Output the [x, y] coordinate of the center of the cell containing the given text.  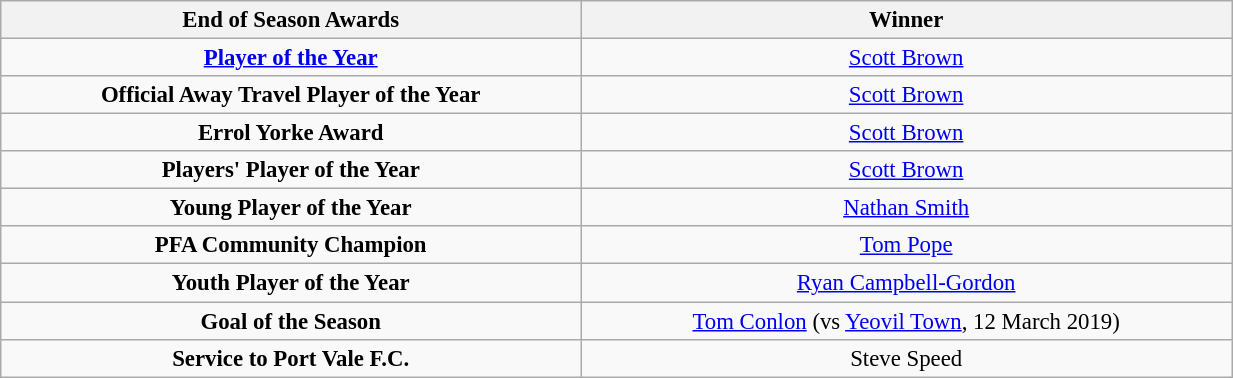
Service to Port Vale F.C. [291, 358]
Player of the Year [291, 58]
Ryan Campbell-Gordon [906, 283]
Goal of the Season [291, 321]
Winner [906, 20]
Steve Speed [906, 358]
Nathan Smith [906, 208]
Errol Yorke Award [291, 133]
Youth Player of the Year [291, 283]
Young Player of the Year [291, 208]
Players' Player of the Year [291, 170]
Tom Conlon (vs Yeovil Town, 12 March 2019) [906, 321]
PFA Community Champion [291, 245]
End of Season Awards [291, 20]
Official Away Travel Player of the Year [291, 95]
Tom Pope [906, 245]
